Provide the (x, y) coordinate of the cell's center where the given text is located.  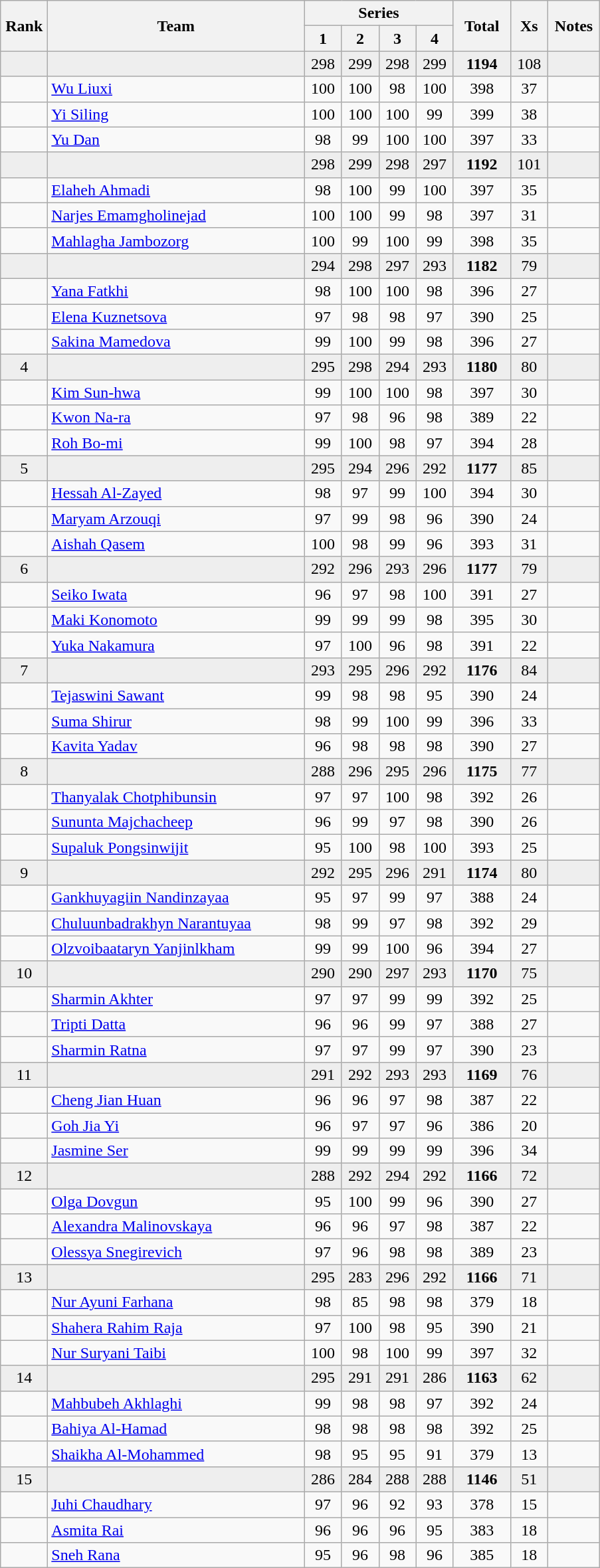
62 (529, 1378)
75 (529, 974)
77 (529, 772)
Gankhuyagiin Nandinzayaa (176, 898)
Juhi Chaudhary (176, 1504)
Narjes Emamgholinejad (176, 215)
Supaluk Pongsinwijit (176, 847)
378 (482, 1504)
84 (529, 670)
Tripti Datta (176, 1024)
29 (529, 923)
Kavita Yadav (176, 746)
108 (529, 64)
Sakina Mamedova (176, 342)
Kim Sun-hwa (176, 392)
32 (529, 1353)
1182 (482, 266)
Mahlagha Jambozorg (176, 240)
1169 (482, 1075)
37 (529, 89)
93 (435, 1504)
10 (24, 974)
1192 (482, 165)
395 (482, 620)
1 (323, 39)
8 (24, 772)
Olessya Snegirevich (176, 1252)
1146 (482, 1479)
21 (529, 1328)
Yu Dan (176, 139)
6 (24, 569)
1174 (482, 873)
7 (24, 670)
385 (482, 1555)
Nur Suryani Taibi (176, 1353)
399 (482, 114)
Kwon Na-ra (176, 418)
Sharmin Akhter (176, 999)
Notes (574, 26)
Olga Dovgun (176, 1201)
Maki Konomoto (176, 620)
Nur Ayuni Farhana (176, 1302)
Alexandra Malinovskaya (176, 1227)
Series (379, 13)
Seiko Iwata (176, 594)
1175 (482, 772)
Yuka Nakamura (176, 645)
Asmita Rai (176, 1529)
Chuluunbadrakhyn Narantuyaa (176, 923)
Goh Jia Yi (176, 1126)
Aishah Qasem (176, 544)
Cheng Jian Huan (176, 1100)
38 (529, 114)
Team (176, 26)
12 (24, 1176)
Yi Siling (176, 114)
3 (397, 39)
Yana Fatkhi (176, 291)
71 (529, 1277)
5 (24, 468)
1163 (482, 1378)
76 (529, 1075)
Sununta Majchacheep (176, 822)
14 (24, 1378)
Shaikha Al-Mohammed (176, 1454)
Bahiya Al-Hamad (176, 1429)
1176 (482, 670)
Shahera Rahim Raja (176, 1328)
9 (24, 873)
Sneh Rana (176, 1555)
101 (529, 165)
Olzvoibaataryn Yanjinlkham (176, 948)
1194 (482, 64)
72 (529, 1176)
Maryam Arzouqi (176, 519)
Elaheh Ahmadi (176, 190)
Thanyalak Chotphibunsin (176, 797)
91 (435, 1454)
Jasmine Ser (176, 1151)
51 (529, 1479)
Suma Shirur (176, 721)
1180 (482, 367)
Wu Liuxi (176, 89)
Mahbubeh Akhlaghi (176, 1403)
Elena Kuznetsova (176, 317)
283 (360, 1277)
Roh Bo-mi (176, 443)
Total (482, 26)
383 (482, 1529)
2 (360, 39)
28 (529, 443)
Tejaswini Sawant (176, 695)
Xs (529, 26)
1170 (482, 974)
Hessah Al-Zayed (176, 493)
386 (482, 1126)
34 (529, 1151)
92 (397, 1504)
Sharmin Ratna (176, 1049)
20 (529, 1126)
11 (24, 1075)
Rank (24, 26)
284 (360, 1479)
